Locate the cell with the specified text and output its [X, Y] center coordinate. 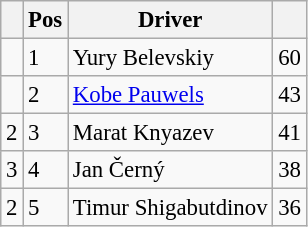
60 [290, 58]
Jan Černý [170, 170]
41 [290, 133]
Yury Belevskiy [170, 58]
4 [46, 170]
38 [290, 170]
5 [46, 208]
Timur Shigabutdinov [170, 208]
Kobe Pauwels [170, 95]
Driver [170, 20]
Marat Knyazev [170, 133]
36 [290, 208]
1 [46, 58]
Pos [46, 20]
43 [290, 95]
